Determine the (x, y) coordinate at the center of the cell enclosing the given text.  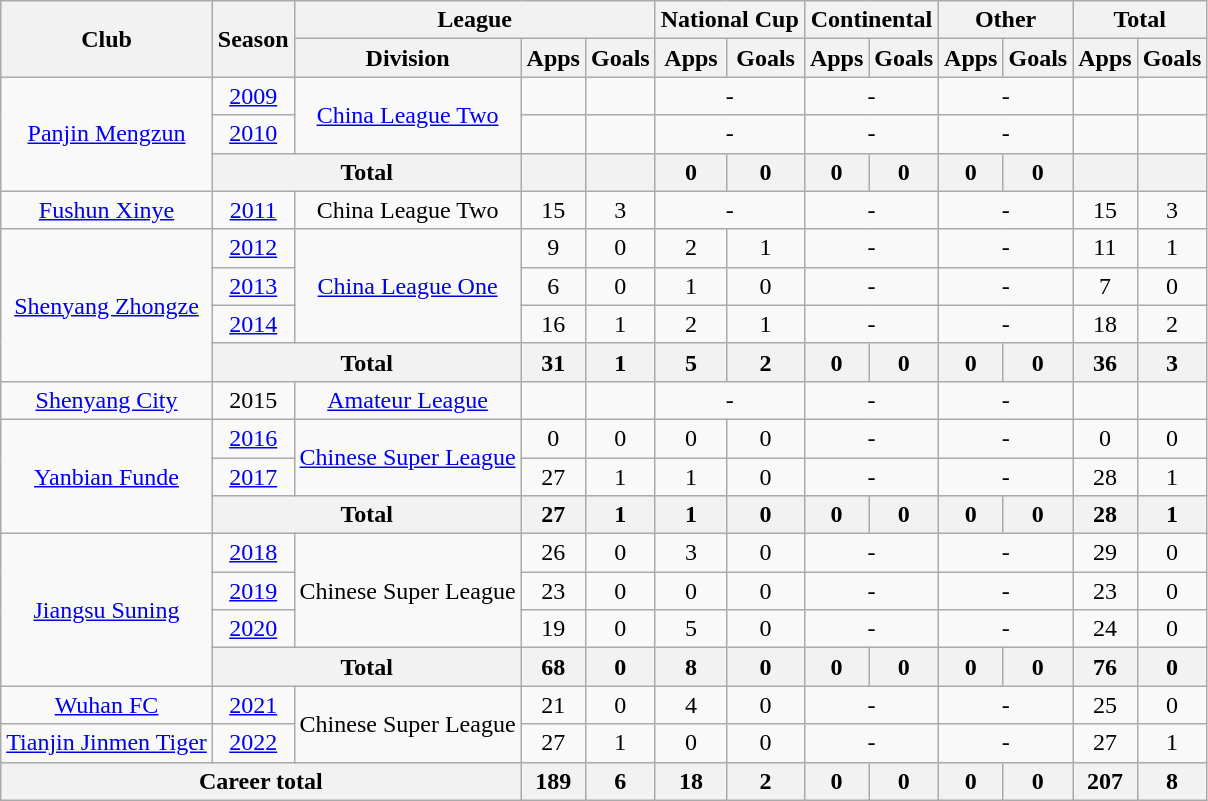
19 (553, 629)
National Cup (730, 20)
Division (408, 58)
31 (553, 362)
Club (107, 39)
Jiangsu Suning (107, 610)
Tianjin Jinmen Tiger (107, 743)
11 (1105, 248)
24 (1105, 629)
2015 (253, 400)
29 (1105, 553)
76 (1105, 667)
Shenyang City (107, 400)
68 (553, 667)
Shenyang Zhongze (107, 305)
2018 (253, 553)
21 (553, 705)
2011 (253, 210)
2014 (253, 324)
2013 (253, 286)
Amateur League (408, 400)
2010 (253, 134)
9 (553, 248)
Career total (261, 781)
2017 (253, 477)
Yanbian Funde (107, 476)
2016 (253, 438)
Other (1006, 20)
2022 (253, 743)
2020 (253, 629)
2021 (253, 705)
16 (553, 324)
2012 (253, 248)
25 (1105, 705)
Season (253, 39)
207 (1105, 781)
Fushun Xinye (107, 210)
7 (1105, 286)
2019 (253, 591)
China League One (408, 286)
Panjin Mengzun (107, 134)
4 (691, 705)
League (474, 20)
189 (553, 781)
Continental (871, 20)
36 (1105, 362)
26 (553, 553)
Wuhan FC (107, 705)
2009 (253, 96)
